Return the [X, Y] coordinate for the center point of the cell that contains the specified text.  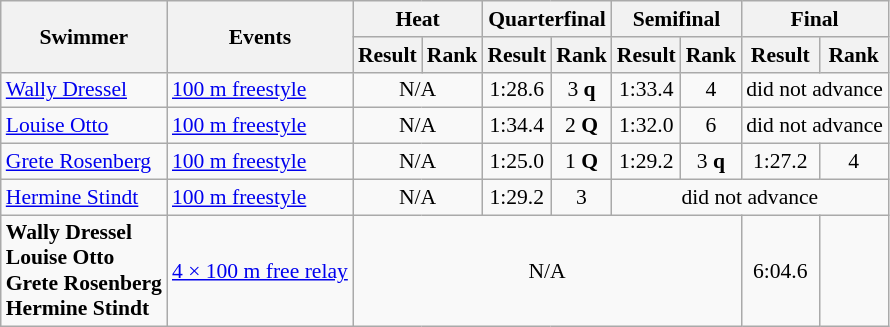
1:34.4 [516, 126]
Quarterfinal [546, 19]
1:33.4 [646, 90]
3 [582, 197]
1:28.6 [516, 90]
1 Q [582, 162]
Wally Dressel [84, 90]
Final [814, 19]
Hermine Stindt [84, 197]
6:04.6 [780, 271]
Louise Otto [84, 126]
Swimmer [84, 36]
Grete Rosenberg [84, 162]
Semifinal [676, 19]
Wally Dressel Louise Otto Grete Rosenberg Hermine Stindt [84, 271]
6 [712, 126]
1:32.0 [646, 126]
2 Q [582, 126]
Heat [418, 19]
Events [260, 36]
1:25.0 [516, 162]
1:27.2 [780, 162]
4 × 100 m free relay [260, 271]
